Detect which cell encompasses the target text, then output its (X, Y) center coordinate. 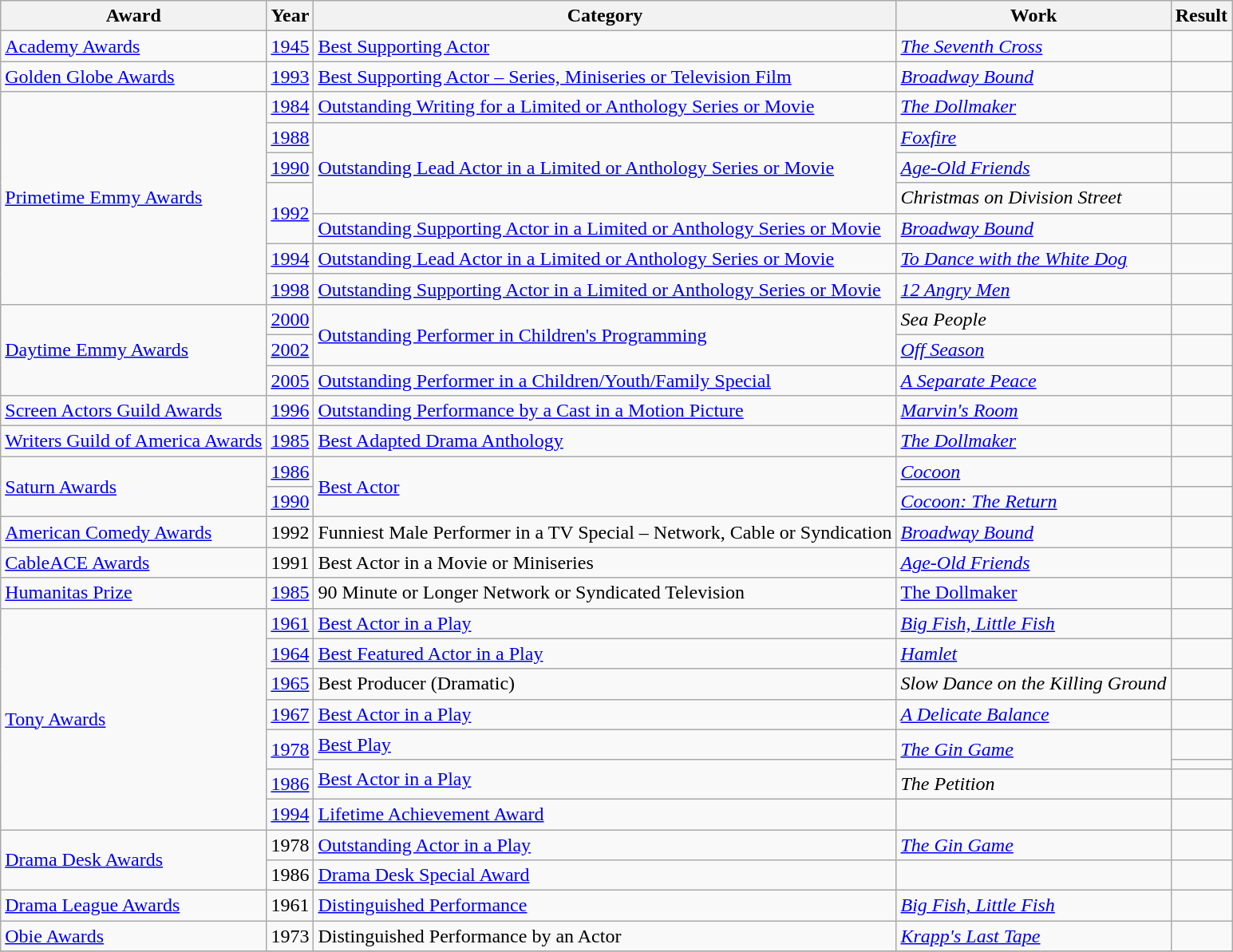
Slow Dance on the Killing Ground (1033, 684)
1991 (290, 563)
Academy Awards (134, 46)
Category (605, 16)
Writers Guild of America Awards (134, 441)
2005 (290, 381)
1984 (290, 107)
1996 (290, 411)
1993 (290, 77)
12 Angry Men (1033, 289)
Award (134, 16)
Best Play (605, 745)
Best Adapted Drama Anthology (605, 441)
Golden Globe Awards (134, 77)
Best Actor (605, 487)
Daytime Emmy Awards (134, 350)
Lifetime Achievement Award (605, 814)
Off Season (1033, 350)
The Seventh Cross (1033, 46)
A Delicate Balance (1033, 714)
Cocoon: The Return (1033, 502)
1998 (290, 289)
Humanitas Prize (134, 593)
Primetime Emmy Awards (134, 198)
Outstanding Performance by a Cast in a Motion Picture (605, 411)
Distinguished Performance by an Actor (605, 936)
Funniest Male Performer in a TV Special – Network, Cable or Syndication (605, 532)
90 Minute or Longer Network or Syndicated Television (605, 593)
2000 (290, 319)
Best Featured Actor in a Play (605, 654)
Drama Desk Awards (134, 860)
Outstanding Writing for a Limited or Anthology Series or Movie (605, 107)
1967 (290, 714)
Drama Desk Special Award (605, 875)
Year (290, 16)
1988 (290, 137)
Foxfire (1033, 137)
Work (1033, 16)
Outstanding Performer in a Children/Youth/Family Special (605, 381)
Result (1201, 16)
Best Producer (Dramatic) (605, 684)
Saturn Awards (134, 487)
Marvin's Room (1033, 411)
To Dance with the White Dog (1033, 259)
CableACE Awards (134, 563)
Outstanding Actor in a Play (605, 845)
Screen Actors Guild Awards (134, 411)
1945 (290, 46)
Drama League Awards (134, 906)
Best Supporting Actor – Series, Miniseries or Television Film (605, 77)
1964 (290, 654)
American Comedy Awards (134, 532)
Tony Awards (134, 719)
Distinguished Performance (605, 906)
Cocoon (1033, 472)
Hamlet (1033, 654)
The Petition (1033, 784)
Obie Awards (134, 936)
Outstanding Performer in Children's Programming (605, 334)
2002 (290, 350)
Christmas on Division Street (1033, 198)
A Separate Peace (1033, 381)
1965 (290, 684)
Best Supporting Actor (605, 46)
Best Actor in a Movie or Miniseries (605, 563)
1973 (290, 936)
Sea People (1033, 319)
Krapp's Last Tape (1033, 936)
